Detect which cell encompasses the target text, then output its (x, y) center coordinate. 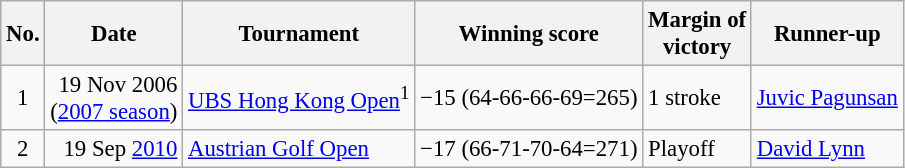
Austrian Golf Open (299, 149)
David Lynn (827, 149)
−15 (64-66-66-69=265) (529, 98)
Runner-up (827, 34)
Margin ofvictory (698, 34)
No. (23, 34)
UBS Hong Kong Open1 (299, 98)
Date (114, 34)
19 Sep 2010 (114, 149)
1 (23, 98)
Juvic Pagunsan (827, 98)
1 stroke (698, 98)
2 (23, 149)
Tournament (299, 34)
Playoff (698, 149)
−17 (66-71-70-64=271) (529, 149)
Winning score (529, 34)
19 Nov 2006(2007 season) (114, 98)
